Pinpoint the cell where the given text exists, returning its [X, Y] midpoint coordinate. 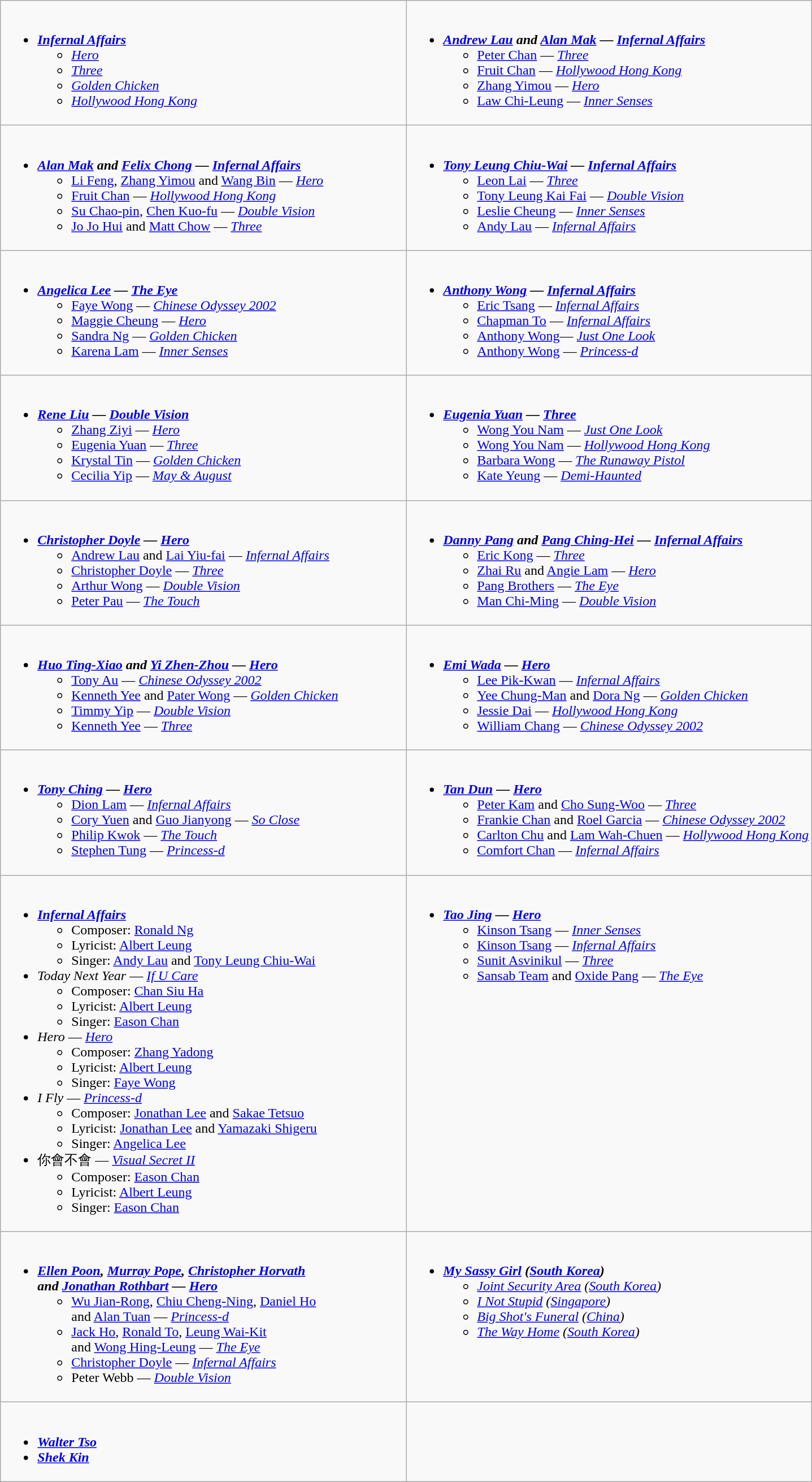
Rene Liu — Double VisionZhang Ziyi — HeroEugenia Yuan — ThreeKrystal Tin — Golden ChickenCecilia Yip — May & August [203, 437]
Walter TsoShek Kin [203, 1442]
Anthony Wong — Infernal AffairsEric Tsang — Infernal AffairsChapman To — Infernal AffairsAnthony Wong— Just One LookAnthony Wong — Princess-d [609, 313]
Tony Leung Chiu-Wai — Infernal AffairsLeon Lai — ThreeTony Leung Kai Fai — Double VisionLeslie Cheung — Inner SensesAndy Lau — Infernal Affairs [609, 188]
Andrew Lau and Alan Mak — Infernal AffairsPeter Chan — ThreeFruit Chan — Hollywood Hong KongZhang Yimou — HeroLaw Chi-Leung — Inner Senses [609, 63]
Christopher Doyle — HeroAndrew Lau and Lai Yiu-fai — Infernal AffairsChristopher Doyle — ThreeArthur Wong — Double VisionPeter Pau — The Touch [203, 563]
My Sassy Girl (South Korea)Joint Security Area (South Korea)I Not Stupid (Singapore)Big Shot's Funeral (China)The Way Home (South Korea) [609, 1317]
Tao Jing — HeroKinson Tsang — Inner SensesKinson Tsang — Infernal AffairsSunit Asvinikul — ThreeSansab Team and Oxide Pang — The Eye [609, 1054]
Infernal AffairsHeroThreeGolden ChickenHollywood Hong Kong [203, 63]
Eugenia Yuan — ThreeWong You Nam — Just One LookWong You Nam — Hollywood Hong KongBarbara Wong — The Runaway PistolKate Yeung — Demi-Haunted [609, 437]
Danny Pang and Pang Ching-Hei — Infernal AffairsEric Kong — ThreeZhai Ru and Angie Lam — HeroPang Brothers — The EyeMan Chi-Ming — Double Vision [609, 563]
Tony Ching — HeroDion Lam — Infernal AffairsCory Yuen and Guo Jianyong — So ClosePhilip Kwok — The TouchStephen Tung — Princess-d [203, 813]
Angelica Lee — The EyeFaye Wong — Chinese Odyssey 2002Maggie Cheung — HeroSandra Ng — Golden ChickenKarena Lam — Inner Senses [203, 313]
